Determine the (x, y) coordinate at the center of the cell enclosing the given text.  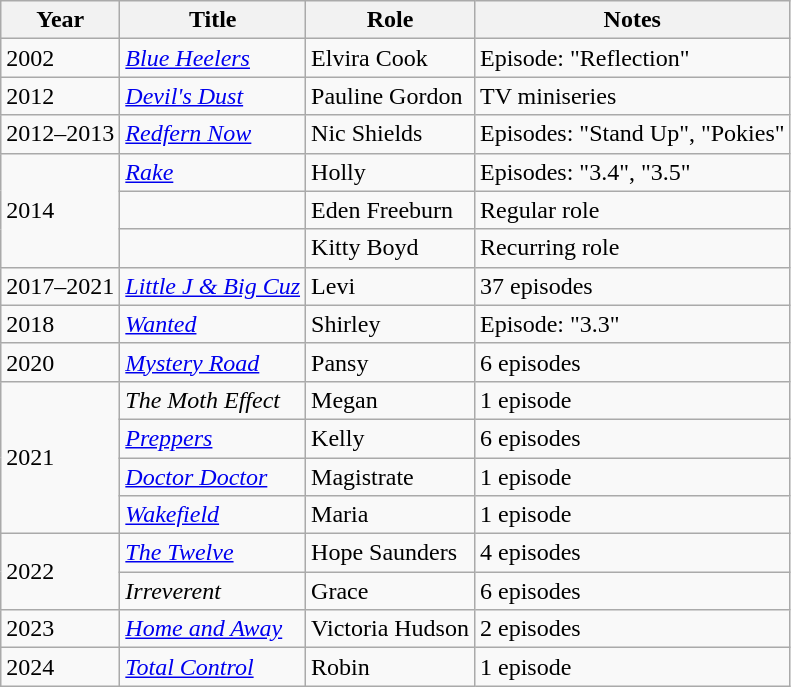
Little J & Big Cuz (213, 286)
Preppers (213, 438)
Episodes: "3.4", "3.5" (632, 172)
Magistrate (390, 477)
Victoria Hudson (390, 629)
Notes (632, 20)
Eden Freeburn (390, 210)
37 episodes (632, 286)
Kelly (390, 438)
Shirley (390, 324)
Role (390, 20)
2017–2021 (60, 286)
2018 (60, 324)
2002 (60, 58)
Levi (390, 286)
Year (60, 20)
Episode: "3.3" (632, 324)
Holly (390, 172)
Blue Heelers (213, 58)
Pauline Gordon (390, 96)
Kitty Boyd (390, 248)
2022 (60, 572)
2024 (60, 667)
Redfern Now (213, 134)
Recurring role (632, 248)
The Twelve (213, 553)
Robin (390, 667)
2023 (60, 629)
Home and Away (213, 629)
Elvira Cook (390, 58)
2014 (60, 210)
2012 (60, 96)
Hope Saunders (390, 553)
Wakefield (213, 515)
Doctor Doctor (213, 477)
Maria (390, 515)
Nic Shields (390, 134)
Episode: "Reflection" (632, 58)
Rake (213, 172)
Megan (390, 400)
2020 (60, 362)
Irreverent (213, 591)
Title (213, 20)
2021 (60, 457)
Regular role (632, 210)
2012–2013 (60, 134)
Devil's Dust (213, 96)
Total Control (213, 667)
2 episodes (632, 629)
The Moth Effect (213, 400)
4 episodes (632, 553)
Wanted (213, 324)
Episodes: "Stand Up", "Pokies" (632, 134)
TV miniseries (632, 96)
Grace (390, 591)
Pansy (390, 362)
Mystery Road (213, 362)
